Search for the cell housing the specified text and yield its (X, Y) center coordinate. 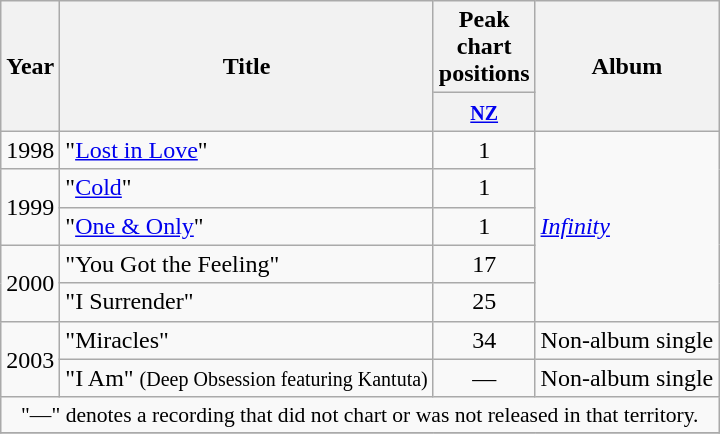
"Miracles" (246, 340)
"Lost in Love" (246, 150)
"—" denotes a recording that did not chart or was not released in that territory. (360, 415)
2003 (30, 359)
17 (484, 264)
"You Got the Feeling" (246, 264)
Year (30, 66)
1999 (30, 207)
"I Am" (Deep Obsession featuring Kantuta) (246, 378)
25 (484, 302)
1998 (30, 150)
"I Surrender" (246, 302)
Peak chart positions (484, 47)
NZ (484, 112)
— (484, 378)
"One & Only" (246, 226)
2000 (30, 283)
Infinity (627, 226)
34 (484, 340)
Album (627, 66)
"Cold" (246, 188)
Title (246, 66)
